Detect which cell encompasses the target text, then output its (x, y) center coordinate. 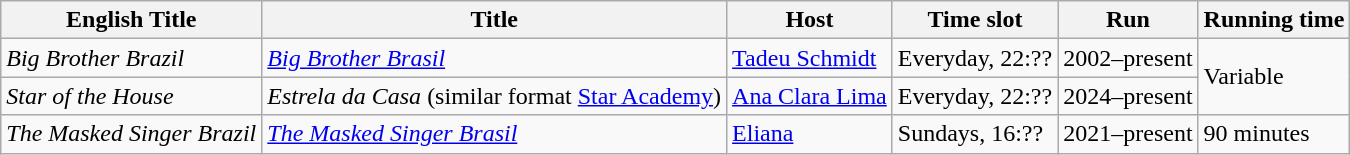
Time slot (974, 20)
Big Brother Brazil (132, 58)
Big Brother Brasil (494, 58)
The Masked Singer Brazil (132, 134)
Ana Clara Lima (810, 96)
Host (810, 20)
Tadeu Schmidt (810, 58)
2002–present (1128, 58)
Title (494, 20)
English Title (132, 20)
2021–present (1128, 134)
2024–present (1128, 96)
Variable (1274, 77)
Sundays, 16:?? (974, 134)
90 minutes (1274, 134)
Estrela da Casa (similar format Star Academy) (494, 96)
Running time (1274, 20)
Star of the House (132, 96)
Run (1128, 20)
Eliana (810, 134)
The Masked Singer Brasil (494, 134)
